Locate the cell with the specified text and output its (X, Y) center coordinate. 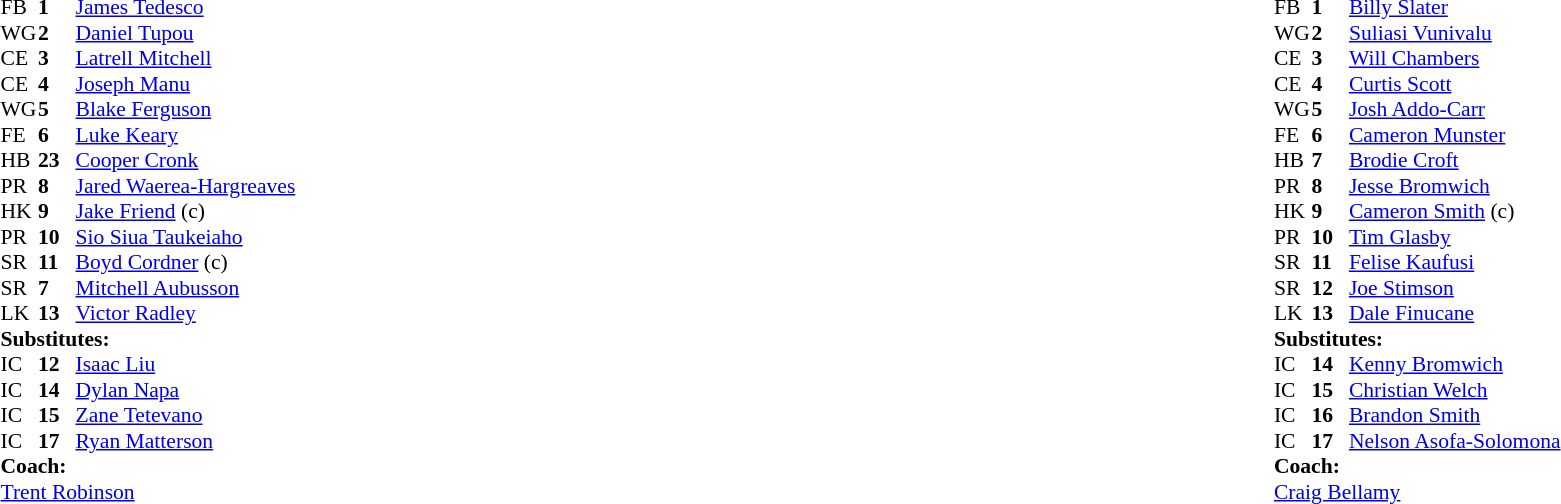
Ryan Matterson (186, 441)
Zane Tetevano (186, 415)
Joseph Manu (186, 84)
Tim Glasby (1455, 237)
16 (1330, 415)
Brandon Smith (1455, 415)
Sio Siua Taukeiaho (186, 237)
Suliasi Vunivalu (1455, 33)
Cooper Cronk (186, 161)
Luke Keary (186, 135)
Felise Kaufusi (1455, 263)
Will Chambers (1455, 59)
Christian Welch (1455, 390)
Latrell Mitchell (186, 59)
Jake Friend (c) (186, 211)
Jesse Bromwich (1455, 186)
Jared Waerea-Hargreaves (186, 186)
Josh Addo-Carr (1455, 109)
Victor Radley (186, 313)
Kenny Bromwich (1455, 365)
Blake Ferguson (186, 109)
Nelson Asofa-Solomona (1455, 441)
Curtis Scott (1455, 84)
Boyd Cordner (c) (186, 263)
Cameron Munster (1455, 135)
Cameron Smith (c) (1455, 211)
Mitchell Aubusson (186, 288)
Joe Stimson (1455, 288)
Dylan Napa (186, 390)
Isaac Liu (186, 365)
23 (57, 161)
Dale Finucane (1455, 313)
Brodie Croft (1455, 161)
Daniel Tupou (186, 33)
